From the cell containing the given text, extract its center point as [x, y] coordinate. 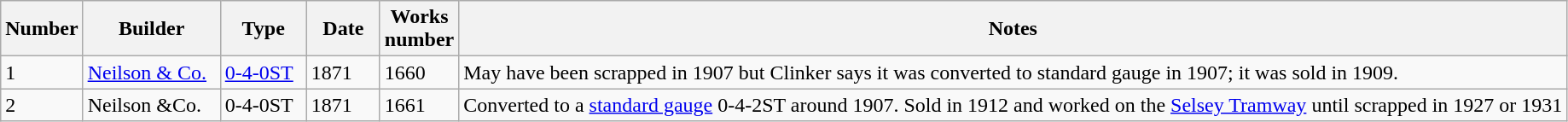
Number [42, 29]
1661 [419, 105]
Neilson & Co. [152, 73]
2 [42, 105]
Works number [419, 29]
1660 [419, 73]
1 [42, 73]
Date [343, 29]
May have been scrapped in 1907 but Clinker says it was converted to standard gauge in 1907; it was sold in 1909. [1013, 73]
Converted to a standard gauge 0-4-2ST around 1907. Sold in 1912 and worked on the Selsey Tramway until scrapped in 1927 or 1931 [1013, 105]
Builder [152, 29]
Neilson &Co. [152, 105]
Notes [1013, 29]
Type [263, 29]
